Capture the cell that displays the provided text and extract its [x, y] central coordinate. 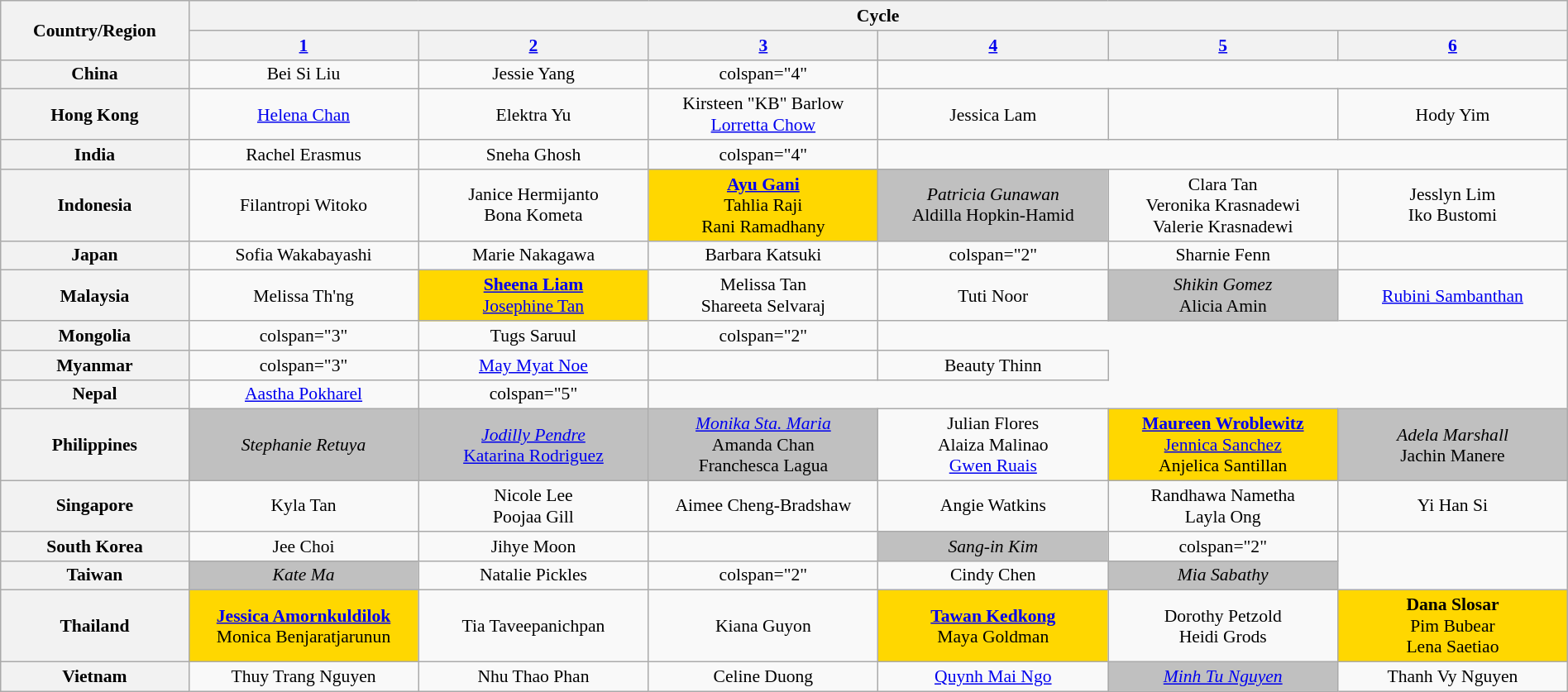
Clara TanVeronika KrasnadewiValerie Krasnadewi [1223, 205]
Melissa TanShareeta Selvaraj [763, 296]
Barbara Katsuki [763, 255]
5 [1223, 45]
South Korea [94, 546]
Tia Taveepanichpan [533, 627]
Aastha Pokharel [304, 394]
1 [304, 45]
Nepal [94, 394]
Sang-in Kim [993, 546]
Thuy Trang Nguyen [304, 677]
Marie Nakagawa [533, 255]
Malaysia [94, 296]
May Myat Noe [533, 365]
Jesslyn LimIko Bustomi [1453, 205]
Sharnie Fenn [1223, 255]
China [94, 74]
Bei Si Liu [304, 74]
Tuti Noor [993, 296]
Kate Ma [304, 575]
Jee Choi [304, 546]
6 [1453, 45]
Minh Tu Nguyen [1223, 677]
Melissa Th'ng [304, 296]
Janice HermijantoBona Kometa [533, 205]
Myanmar [94, 365]
Thailand [94, 627]
Country/Region [94, 30]
Monika Sta. MariaAmanda ChanFranchesca Lagua [763, 445]
3 [763, 45]
Kirsteen "KB" BarlowLorretta Chow [763, 114]
Shikin GomezAlicia Amin [1223, 296]
Tawan KedkongMaya Goldman [993, 627]
Singapore [94, 506]
Beauty Thinn [993, 365]
Nhu Thao Phan [533, 677]
Philippines [94, 445]
Cindy Chen [993, 575]
Dana SlosarPim BubearLena Saetiao [1453, 627]
Dorothy PetzoldHeidi Grods [1223, 627]
2 [533, 45]
Nicole LeePoojaa Gill [533, 506]
4 [993, 45]
Rachel Erasmus [304, 155]
Hong Kong [94, 114]
Celine Duong [763, 677]
Kyla Tan [304, 506]
Maureen WroblewitzJennica SanchezAnjelica Santillan [1223, 445]
Natalie Pickles [533, 575]
Taiwan [94, 575]
Stephanie Retuya [304, 445]
Aimee Cheng-Bradshaw [763, 506]
Jessie Yang [533, 74]
Tugs Saruul [533, 336]
Julian FloresAlaiza MalinaoGwen Ruais [993, 445]
colspan="5" [533, 394]
Yi Han Si [1453, 506]
Mia Sabathy [1223, 575]
Cycle [878, 16]
Sofia Wakabayashi [304, 255]
Hody Yim [1453, 114]
Jessica AmornkuldilokMonica Benjaratjarunun [304, 627]
Kiana Guyon [763, 627]
Quynh Mai Ngo [993, 677]
Japan [94, 255]
Randhawa NamethaLayla Ong [1223, 506]
Vietnam [94, 677]
Adela MarshallJachin Manere [1453, 445]
Sneha Ghosh [533, 155]
Jihye Moon [533, 546]
Elektra Yu [533, 114]
India [94, 155]
Rubini Sambanthan [1453, 296]
Indonesia [94, 205]
Ayu GaniTahlia RajiRani Ramadhany [763, 205]
Jodilly PendreKatarina Rodriguez [533, 445]
Angie Watkins [993, 506]
Sheena LiamJosephine Tan [533, 296]
Helena Chan [304, 114]
Patricia GunawanAldilla Hopkin-Hamid [993, 205]
Thanh Vy Nguyen [1453, 677]
Jessica Lam [993, 114]
Mongolia [94, 336]
Filantropi Witoko [304, 205]
